Return (X, Y) of the center of cell containing provided text 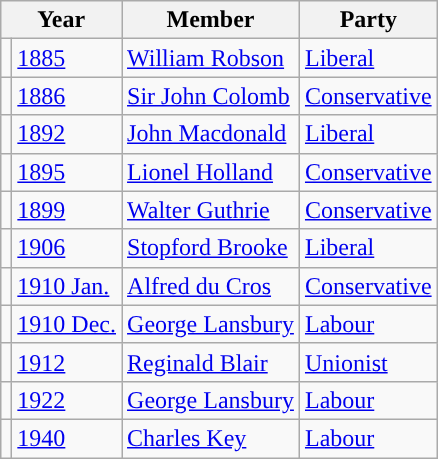
Lionel Holland (211, 172)
Unionist (368, 362)
William Robson (211, 58)
Reginald Blair (211, 362)
1885 (67, 58)
Stopford Brooke (211, 248)
Alfred du Cros (211, 286)
Party (368, 20)
1886 (67, 96)
1892 (67, 134)
1940 (67, 438)
1895 (67, 172)
1922 (67, 400)
1912 (67, 362)
1910 Dec. (67, 324)
Year (62, 20)
Walter Guthrie (211, 210)
1906 (67, 248)
1899 (67, 210)
1910 Jan. (67, 286)
Sir John Colomb (211, 96)
John Macdonald (211, 134)
Charles Key (211, 438)
Member (211, 20)
